Return the (X, Y) coordinate for the center point of the cell that contains the specified text.  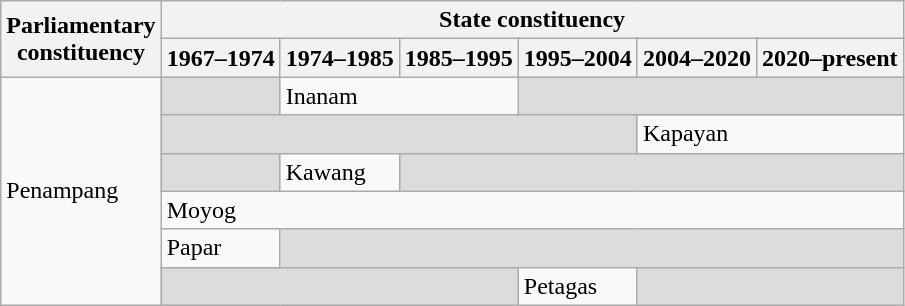
Papar (220, 248)
1985–1995 (458, 58)
2004–2020 (696, 58)
Parliamentaryconstituency (81, 39)
2020–present (830, 58)
1995–2004 (578, 58)
Inanam (399, 96)
Kawang (340, 172)
State constituency (532, 20)
Kapayan (770, 134)
Moyog (532, 210)
Petagas (578, 286)
1974–1985 (340, 58)
1967–1974 (220, 58)
Penampang (81, 191)
